Return the (X, Y) coordinate for the center point of the cell that contains the specified text.  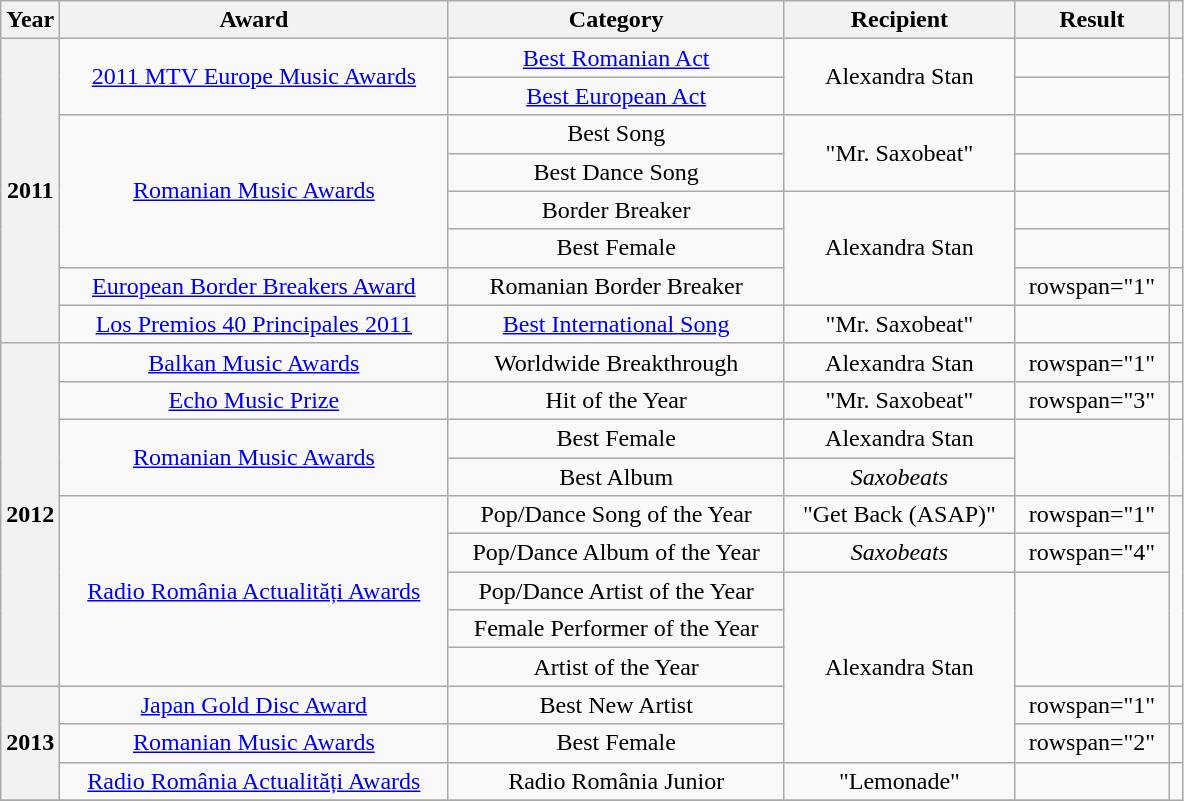
rowspan="4" (1092, 553)
"Lemonade" (899, 781)
Artist of the Year (616, 667)
Best Romanian Act (616, 58)
2012 (30, 514)
Japan Gold Disc Award (254, 705)
Best International Song (616, 324)
Echo Music Prize (254, 400)
Romanian Border Breaker (616, 286)
"Get Back (ASAP)" (899, 515)
Recipient (899, 20)
Best New Artist (616, 705)
rowspan="3" (1092, 400)
Best Song (616, 134)
Hit of the Year (616, 400)
Best Dance Song (616, 172)
Year (30, 20)
Pop/Dance Album of the Year (616, 553)
Pop/Dance Artist of the Year (616, 591)
Worldwide Breakthrough (616, 362)
Best European Act (616, 96)
2011 (30, 191)
Category (616, 20)
2013 (30, 743)
Los Premios 40 Principales 2011 (254, 324)
Balkan Music Awards (254, 362)
Border Breaker (616, 210)
2011 MTV Europe Music Awards (254, 77)
Radio România Junior (616, 781)
European Border Breakers Award (254, 286)
Best Album (616, 477)
Pop/Dance Song of the Year (616, 515)
Female Performer of the Year (616, 629)
Result (1092, 20)
Award (254, 20)
rowspan="2" (1092, 743)
